Detect which cell encompasses the target text, then output its (X, Y) center coordinate. 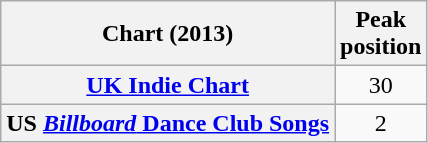
US Billboard Dance Club Songs (168, 123)
Peakposition (381, 34)
2 (381, 123)
30 (381, 85)
Chart (2013) (168, 34)
UK Indie Chart (168, 85)
